From the cell containing the given text, extract its center point as (X, Y) coordinate. 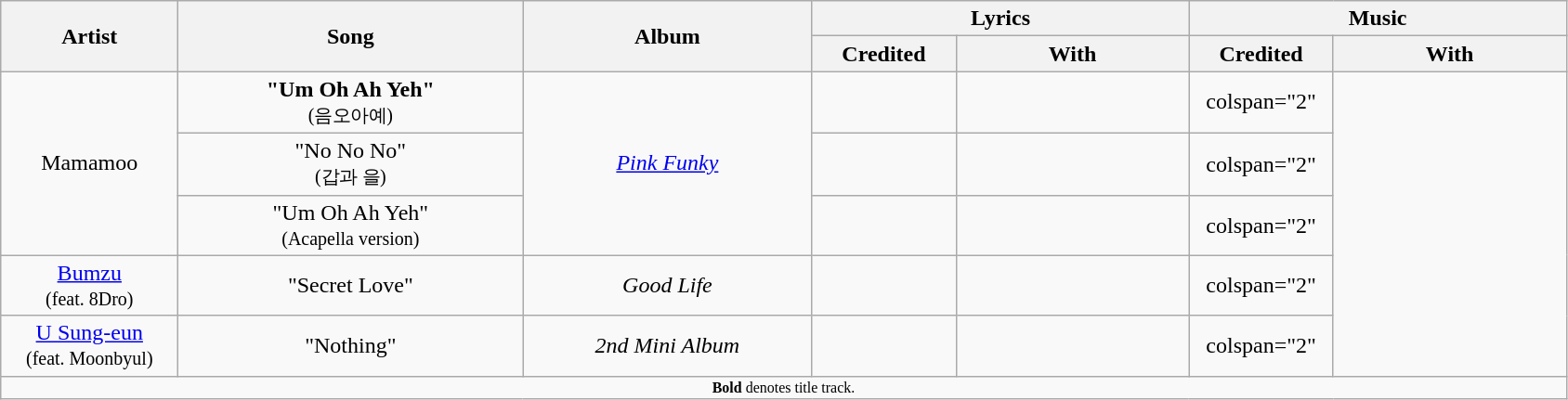
Good Life (667, 286)
Bumzu (feat. 8Dro) (89, 286)
2nd Mini Album (667, 345)
Pink Funky (667, 163)
"Um Oh Ah Yeh" (Acapella version) (351, 225)
Mamamoo (89, 163)
"Secret Love" (351, 286)
Album (667, 36)
Lyrics (1000, 19)
"Nothing" (351, 345)
Music (1378, 19)
"Um Oh Ah Yeh" (음오아예) (351, 102)
Artist (89, 36)
Song (351, 36)
U Sung-eun (feat. Moonbyul) (89, 345)
"No No No" (갑과 을) (351, 163)
Bold denotes title track. (784, 387)
